Extract the (x, y) coordinate from the center of the cell holding the provided text.  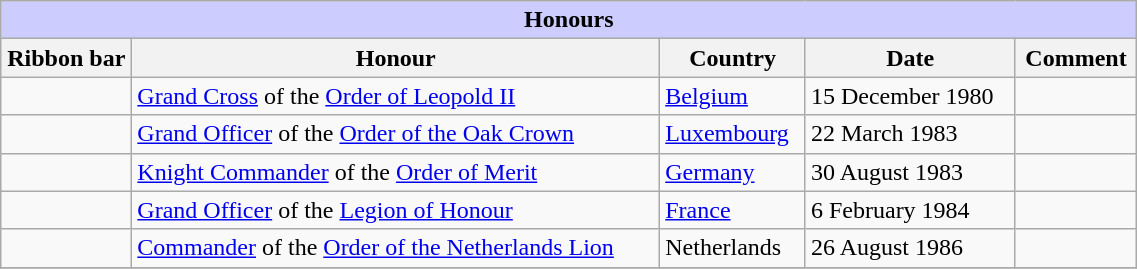
Honour (396, 58)
Commander of the Order of the Netherlands Lion (396, 248)
15 December 1980 (910, 96)
6 February 1984 (910, 210)
Luxembourg (733, 134)
Grand Officer of the Order of the Oak Crown (396, 134)
Grand Cross of the Order of Leopold II (396, 96)
Honours (569, 20)
Country (733, 58)
30 August 1983 (910, 172)
Grand Officer of the Legion of Honour (396, 210)
Belgium (733, 96)
Netherlands (733, 248)
Ribbon bar (66, 58)
France (733, 210)
Comment (1076, 58)
22 March 1983 (910, 134)
Knight Commander of the Order of Merit (396, 172)
26 August 1986 (910, 248)
Germany (733, 172)
Date (910, 58)
